From the cell containing the given text, extract its center point as [x, y] coordinate. 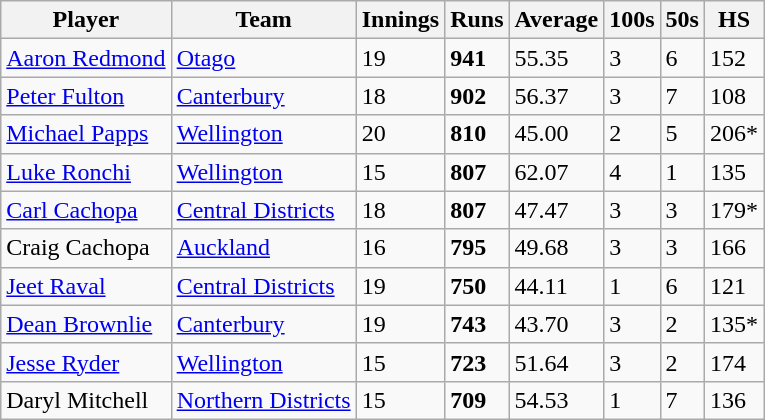
174 [734, 362]
108 [734, 96]
121 [734, 286]
Auckland [264, 248]
Northern Districts [264, 400]
Team [264, 20]
179* [734, 210]
135* [734, 324]
100s [632, 20]
135 [734, 172]
Aaron Redmond [86, 58]
47.47 [556, 210]
Average [556, 20]
Innings [400, 20]
Carl Cachopa [86, 210]
56.37 [556, 96]
Michael Papps [86, 134]
152 [734, 58]
Otago [264, 58]
750 [477, 286]
Jesse Ryder [86, 362]
136 [734, 400]
62.07 [556, 172]
4 [632, 172]
55.35 [556, 58]
HS [734, 20]
810 [477, 134]
Player [86, 20]
Peter Fulton [86, 96]
723 [477, 362]
709 [477, 400]
51.64 [556, 362]
166 [734, 248]
795 [477, 248]
45.00 [556, 134]
43.70 [556, 324]
16 [400, 248]
5 [682, 134]
Runs [477, 20]
206* [734, 134]
54.53 [556, 400]
50s [682, 20]
743 [477, 324]
44.11 [556, 286]
Luke Ronchi [86, 172]
20 [400, 134]
Craig Cachopa [86, 248]
902 [477, 96]
Jeet Raval [86, 286]
941 [477, 58]
49.68 [556, 248]
Dean Brownlie [86, 324]
Daryl Mitchell [86, 400]
